Determine the (x, y) coordinate at the center of the cell enclosing the given text.  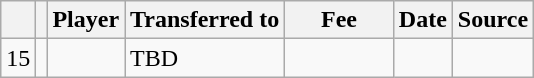
Transferred to (205, 20)
TBD (205, 58)
Source (492, 20)
Player (86, 20)
Date (422, 20)
Fee (340, 20)
15 (18, 58)
